Capture the cell that displays the provided text and extract its [x, y] central coordinate. 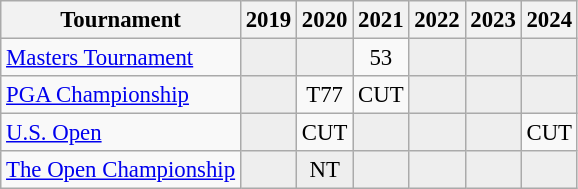
2021 [381, 20]
2023 [493, 20]
Tournament [121, 20]
U.S. Open [121, 133]
PGA Championship [121, 95]
2024 [549, 20]
NT [325, 170]
2020 [325, 20]
Masters Tournament [121, 58]
2019 [268, 20]
The Open Championship [121, 170]
T77 [325, 95]
2022 [437, 20]
53 [381, 58]
